Find where the given text appears and provide that cell's center as (x, y) coordinate. 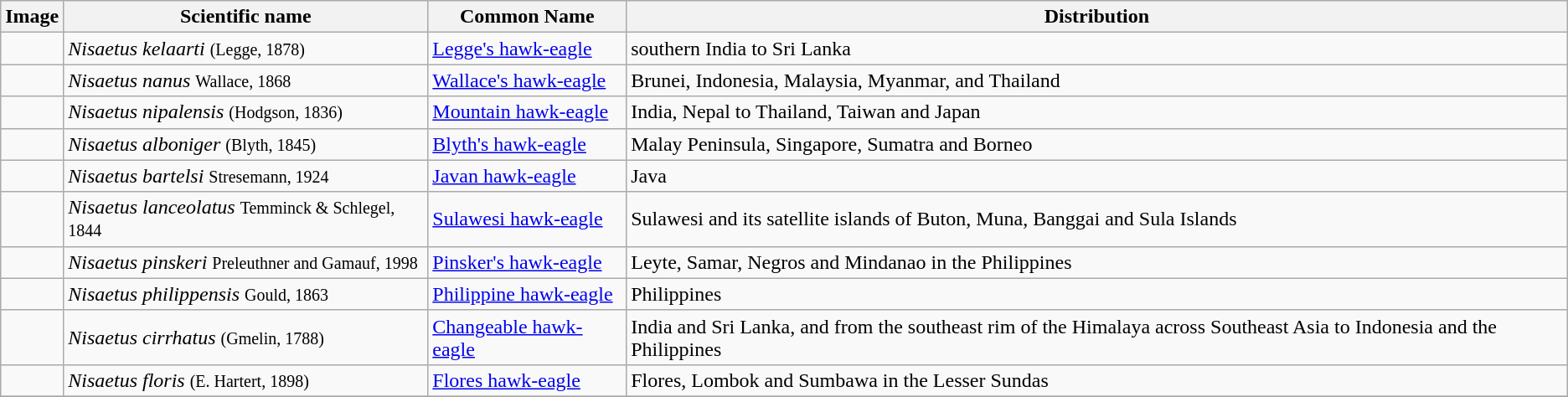
Nisaetus nipalensis (Hodgson, 1836) (246, 112)
Common Name (528, 17)
Nisaetus cirrhatus (Gmelin, 1788) (246, 337)
southern India to Sri Lanka (1097, 49)
Nisaetus kelaarti (Legge, 1878) (246, 49)
Scientific name (246, 17)
Philippine hawk-eagle (528, 294)
Legge's hawk-eagle (528, 49)
Nisaetus floris (E. Hartert, 1898) (246, 380)
Distribution (1097, 17)
Blyth's hawk-eagle (528, 144)
Pinsker's hawk-eagle (528, 262)
Sulawesi and its satellite islands of Buton, Muna, Banggai and Sula Islands (1097, 219)
Mountain hawk-eagle (528, 112)
India, Nepal to Thailand, Taiwan and Japan (1097, 112)
Leyte, Samar, Negros and Mindanao in the Philippines (1097, 262)
Nisaetus nanus Wallace, 1868 (246, 80)
Philippines (1097, 294)
Image (32, 17)
India and Sri Lanka, and from the southeast rim of the Himalaya across Southeast Asia to Indonesia and the Philippines (1097, 337)
Brunei, Indonesia, Malaysia, Myanmar, and Thailand (1097, 80)
Changeable hawk-eagle (528, 337)
Nisaetus bartelsi Stresemann, 1924 (246, 176)
Javan hawk-eagle (528, 176)
Nisaetus alboniger (Blyth, 1845) (246, 144)
Sulawesi hawk-eagle (528, 219)
Malay Peninsula, Singapore, Sumatra and Borneo (1097, 144)
Nisaetus philippensis Gould, 1863 (246, 294)
Nisaetus pinskeri Preleuthner and Gamauf, 1998 (246, 262)
Wallace's hawk-eagle (528, 80)
Flores, Lombok and Sumbawa in the Lesser Sundas (1097, 380)
Nisaetus lanceolatus Temminck & Schlegel, 1844 (246, 219)
Java (1097, 176)
Flores hawk-eagle (528, 380)
